Scan for the cell matching the given text and deliver its (X, Y) coordinate at center. 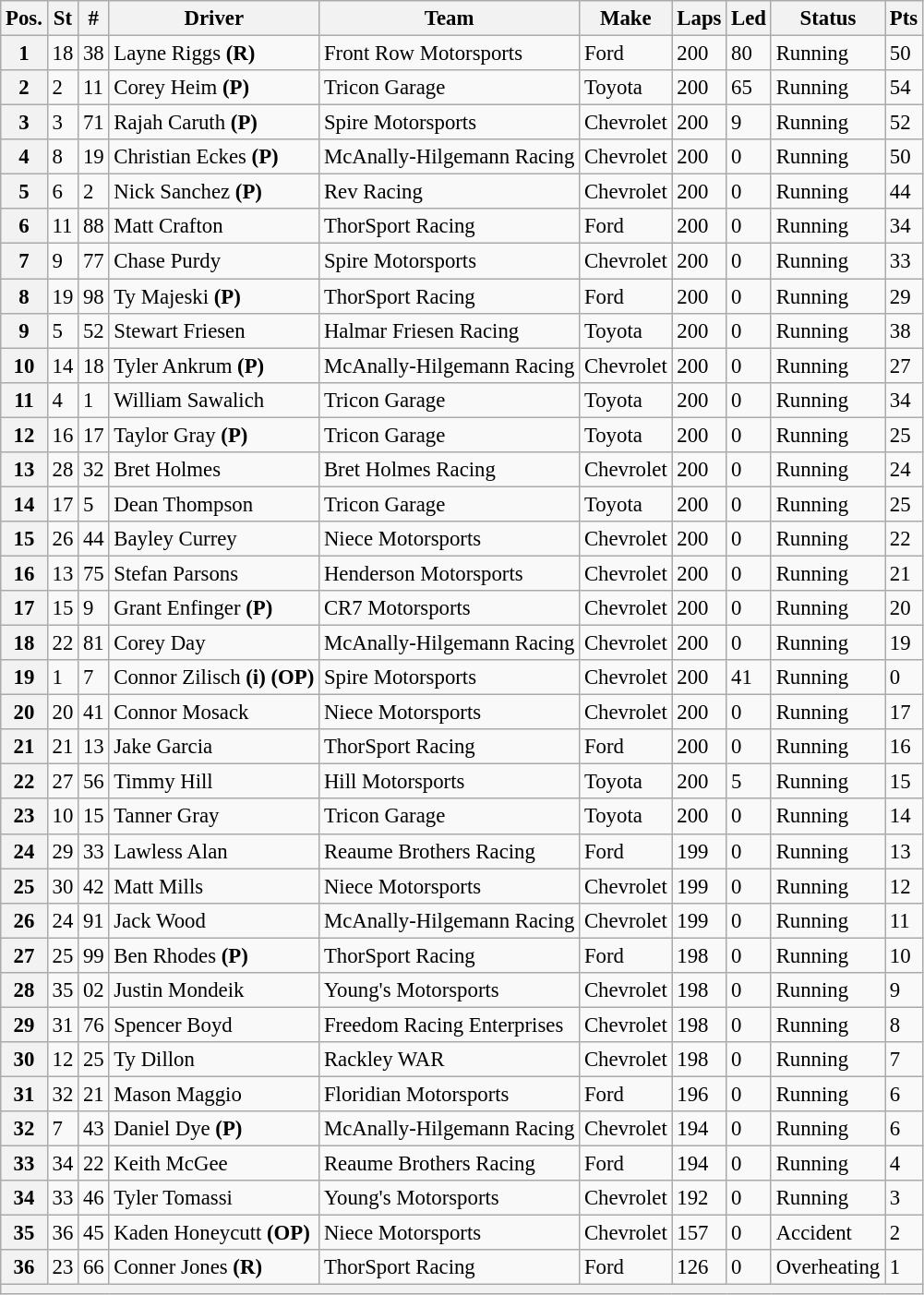
Halmar Friesen Racing (450, 330)
Accident (827, 1233)
66 (94, 1267)
Jake Garcia (214, 747)
Layne Riggs (R) (214, 54)
Rackley WAR (450, 1060)
Chase Purdy (214, 261)
Bayley Currey (214, 539)
St (63, 18)
Ty Dillon (214, 1060)
71 (94, 123)
Corey Day (214, 643)
Tanner Gray (214, 817)
Matt Crafton (214, 226)
Mason Maggio (214, 1094)
65 (750, 88)
Connor Mosack (214, 713)
CR7 Motorsports (450, 608)
Hill Motorsports (450, 782)
Corey Heim (P) (214, 88)
75 (94, 573)
Overheating (827, 1267)
45 (94, 1233)
56 (94, 782)
Tyler Tomassi (214, 1198)
98 (94, 296)
Spencer Boyd (214, 1025)
Floridian Motorsports (450, 1094)
Led (750, 18)
William Sawalich (214, 400)
Front Row Motorsports (450, 54)
Nick Sanchez (P) (214, 192)
126 (700, 1267)
42 (94, 886)
Matt Mills (214, 886)
Timmy Hill (214, 782)
Jack Wood (214, 920)
196 (700, 1094)
88 (94, 226)
43 (94, 1129)
Freedom Racing Enterprises (450, 1025)
Conner Jones (R) (214, 1267)
Daniel Dye (P) (214, 1129)
Taylor Gray (P) (214, 435)
Grant Enfinger (P) (214, 608)
77 (94, 261)
Keith McGee (214, 1164)
Lawless Alan (214, 851)
Ty Majeski (P) (214, 296)
99 (94, 955)
Dean Thompson (214, 504)
Kaden Honeycutt (OP) (214, 1233)
Stefan Parsons (214, 573)
Rev Racing (450, 192)
Christian Eckes (P) (214, 157)
Ben Rhodes (P) (214, 955)
91 (94, 920)
76 (94, 1025)
Pos. (24, 18)
Tyler Ankrum (P) (214, 366)
192 (700, 1198)
Henderson Motorsports (450, 573)
Connor Zilisch (i) (OP) (214, 677)
80 (750, 54)
Justin Mondeik (214, 990)
Bret Holmes (214, 470)
Bret Holmes Racing (450, 470)
46 (94, 1198)
Stewart Friesen (214, 330)
Driver (214, 18)
Rajah Caruth (P) (214, 123)
# (94, 18)
02 (94, 990)
81 (94, 643)
Status (827, 18)
Pts (905, 18)
Team (450, 18)
Laps (700, 18)
157 (700, 1233)
Make (626, 18)
54 (905, 88)
